Scan for the cell matching the given text and deliver its (x, y) coordinate at center. 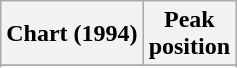
Chart (1994) (72, 34)
Peakposition (189, 34)
